For the text-containing cell, return its midpoint in [X, Y] coordinate format. 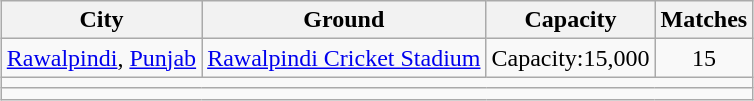
Ground [344, 20]
Rawalpindi, Punjab [101, 58]
Rawalpindi Cricket Stadium [344, 58]
15 [704, 58]
Capacity:15,000 [570, 58]
City [101, 20]
Matches [704, 20]
Capacity [570, 20]
